Determine the (X, Y) coordinate at the center of the cell enclosing the given text.  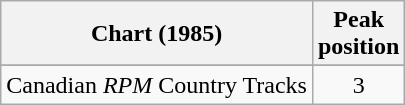
Peakposition (358, 34)
3 (358, 85)
Chart (1985) (157, 34)
Canadian RPM Country Tracks (157, 85)
